Output the (x, y) coordinate of the center of the cell containing the given text.  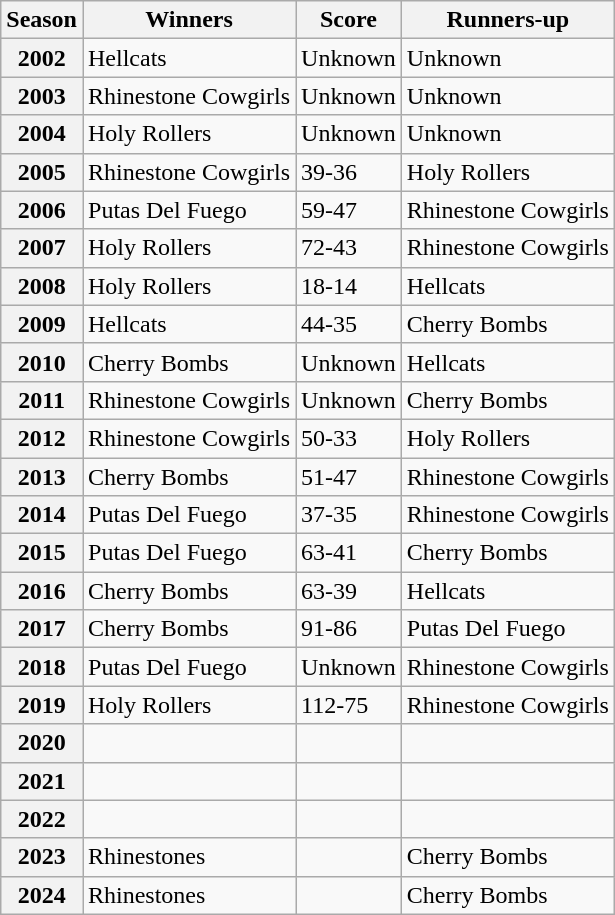
2005 (42, 172)
Season (42, 20)
63-41 (349, 553)
2012 (42, 438)
44-35 (349, 324)
2011 (42, 400)
51-47 (349, 477)
63-39 (349, 591)
2007 (42, 248)
2009 (42, 324)
112-75 (349, 705)
72-43 (349, 248)
2015 (42, 553)
2023 (42, 857)
2013 (42, 477)
2017 (42, 629)
Winners (188, 20)
Score (349, 20)
37-35 (349, 515)
2010 (42, 362)
2019 (42, 705)
18-14 (349, 286)
2016 (42, 591)
59-47 (349, 210)
2020 (42, 743)
2004 (42, 134)
50-33 (349, 438)
2021 (42, 781)
91-86 (349, 629)
2024 (42, 895)
2014 (42, 515)
2008 (42, 286)
39-36 (349, 172)
2022 (42, 819)
2018 (42, 667)
2003 (42, 96)
2002 (42, 58)
2006 (42, 210)
Runners-up (508, 20)
